Capture the cell that displays the provided text and extract its (x, y) central coordinate. 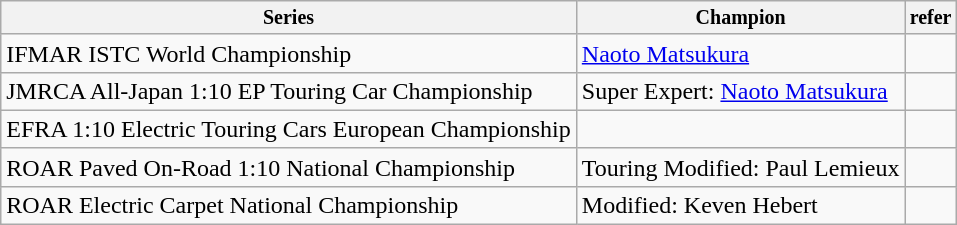
ROAR Electric Carpet National Championship (289, 205)
Naoto Matsukura (740, 53)
JMRCA All-Japan 1:10 EP Touring Car Championship (289, 91)
Super Expert: Naoto Matsukura (740, 91)
Series (289, 18)
Champion (740, 18)
Touring Modified: Paul Lemieux (740, 167)
Modified: Keven Hebert (740, 205)
EFRA 1:10 Electric Touring Cars European Championship (289, 129)
IFMAR ISTC World Championship (289, 53)
refer (930, 18)
ROAR Paved On-Road 1:10 National Championship (289, 167)
